Determine the (x, y) coordinate at the center of the cell enclosing the given text.  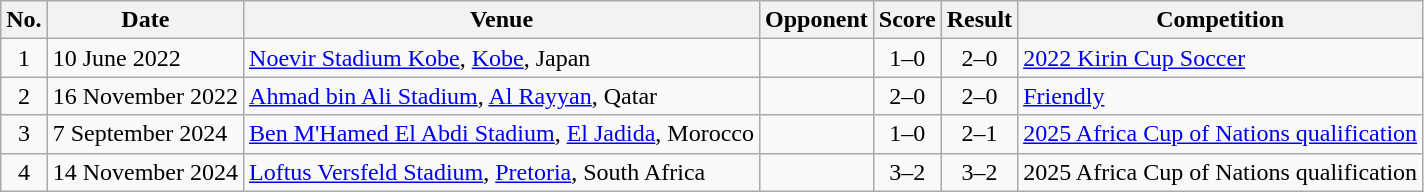
7 September 2024 (145, 134)
4 (24, 172)
2–1 (979, 134)
Date (145, 20)
No. (24, 20)
Result (979, 20)
Venue (502, 20)
16 November 2022 (145, 96)
Ahmad bin Ali Stadium, Al Rayyan, Qatar (502, 96)
2 (24, 96)
Loftus Versfeld Stadium, Pretoria, South Africa (502, 172)
Noevir Stadium Kobe, Kobe, Japan (502, 58)
Ben M'Hamed El Abdi Stadium, El Jadida, Morocco (502, 134)
Friendly (1220, 96)
3 (24, 134)
14 November 2024 (145, 172)
Competition (1220, 20)
Opponent (817, 20)
Score (907, 20)
1 (24, 58)
2022 Kirin Cup Soccer (1220, 58)
10 June 2022 (145, 58)
